Return (X, Y) of the center of cell containing provided text 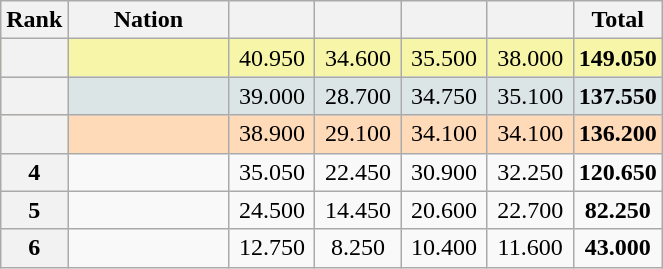
136.200 (618, 134)
32.250 (530, 172)
20.600 (444, 210)
137.550 (618, 96)
12.750 (272, 248)
Total (618, 20)
Rank (34, 20)
5 (34, 210)
22.700 (530, 210)
38.000 (530, 58)
120.650 (618, 172)
14.450 (358, 210)
Nation (148, 20)
30.900 (444, 172)
82.250 (618, 210)
11.600 (530, 248)
10.400 (444, 248)
29.100 (358, 134)
24.500 (272, 210)
38.900 (272, 134)
34.600 (358, 58)
34.750 (444, 96)
40.950 (272, 58)
35.050 (272, 172)
149.050 (618, 58)
43.000 (618, 248)
35.500 (444, 58)
4 (34, 172)
6 (34, 248)
8.250 (358, 248)
35.100 (530, 96)
39.000 (272, 96)
28.700 (358, 96)
22.450 (358, 172)
